Search for the cell housing the specified text and yield its (X, Y) center coordinate. 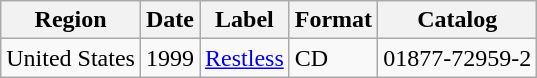
1999 (170, 58)
Region (71, 20)
Label (245, 20)
01877-72959-2 (458, 58)
CD (333, 58)
Catalog (458, 20)
United States (71, 58)
Format (333, 20)
Date (170, 20)
Restless (245, 58)
